Identify which cell holds the provided text, then report its (X, Y) central coordinate. 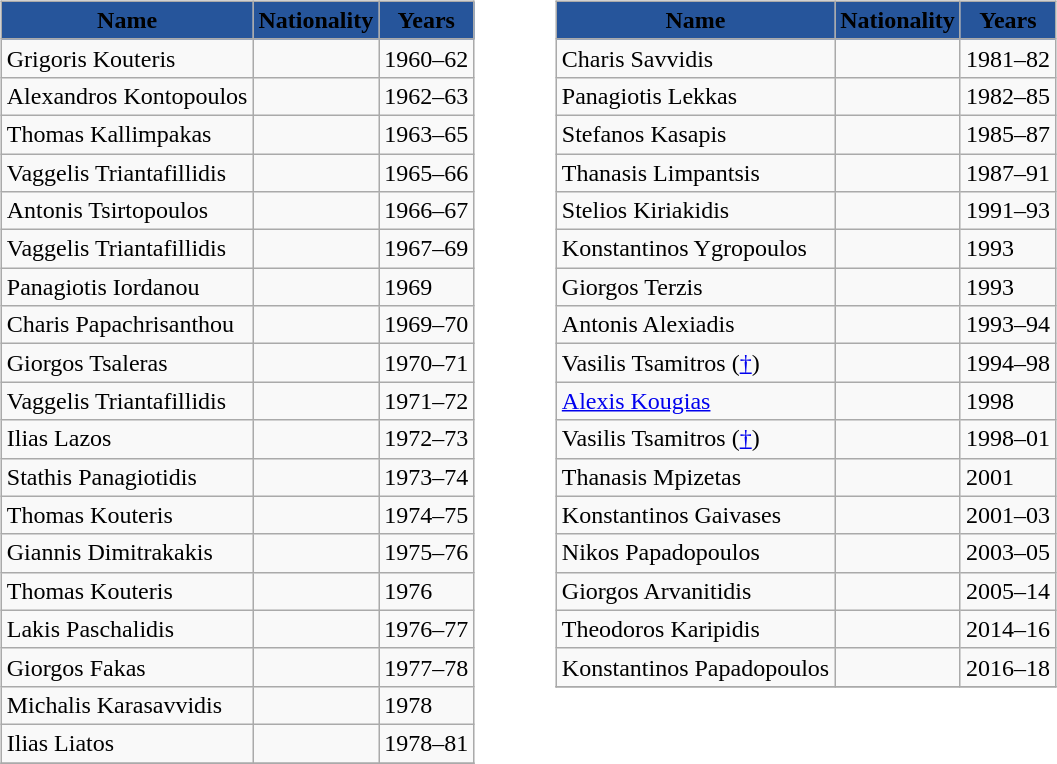
1970–71 (426, 363)
1991–93 (1008, 211)
Grigoris Kouteris (127, 58)
Giorgos Arvanitidis (695, 591)
1960–62 (426, 58)
Stathis Panagiotidis (127, 477)
1994–98 (1008, 363)
1971–72 (426, 401)
Konstantinos Papadopoulos (695, 667)
1963–65 (426, 134)
Konstantinos Gaivases (695, 515)
Alexandros Kontopoulos (127, 96)
Konstantinos Ygropoulos (695, 249)
Thanasis Mpizetas (695, 477)
Michalis Karasavvidis (127, 705)
Charis Papachrisanthou (127, 325)
Giorgos Tsaleras (127, 363)
Ilias Liatos (127, 743)
2001–03 (1008, 515)
1987–91 (1008, 173)
1965–66 (426, 173)
1981–82 (1008, 58)
Stelios Kiriakidis (695, 211)
Thanasis Limpantsis (695, 173)
1976 (426, 591)
1976–77 (426, 629)
Nikos Papadopoulos (695, 553)
1978–81 (426, 743)
1975–76 (426, 553)
Panagiotis Lekkas (695, 96)
2001 (1008, 477)
2005–14 (1008, 591)
Charis Savvidis (695, 58)
1978 (426, 705)
Giorgos Terzis (695, 287)
Giorgos Fakas (127, 667)
1993–94 (1008, 325)
1969 (426, 287)
Giannis Dimitrakakis (127, 553)
1982–85 (1008, 96)
1998 (1008, 401)
1985–87 (1008, 134)
Lakis Paschalidis (127, 629)
Antonis Tsirtopoulos (127, 211)
2014–16 (1008, 629)
1966–67 (426, 211)
Alexis Kougias (695, 401)
1977–78 (426, 667)
1972–73 (426, 439)
1969–70 (426, 325)
1967–69 (426, 249)
Thomas Kallimpakas (127, 134)
2016–18 (1008, 667)
Panagiotis Iordanou (127, 287)
1974–75 (426, 515)
Ilias Lazos (127, 439)
1962–63 (426, 96)
Theodoros Karipidis (695, 629)
Antonis Alexiadis (695, 325)
1998–01 (1008, 439)
1973–74 (426, 477)
2003–05 (1008, 553)
Stefanos Kasapis (695, 134)
